Scan for the cell matching the given text and deliver its [x, y] coordinate at center. 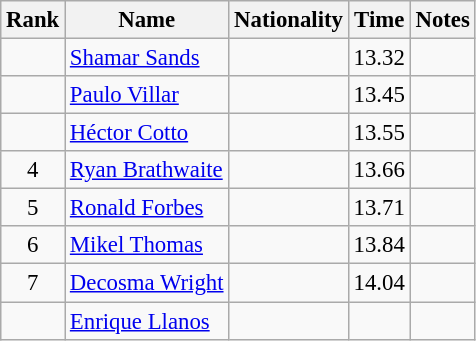
13.55 [379, 133]
13.66 [379, 170]
Time [379, 20]
13.71 [379, 208]
Shamar Sands [147, 58]
Decosma Wright [147, 283]
Notes [442, 20]
14.04 [379, 283]
4 [33, 170]
Ryan Brathwaite [147, 170]
Ronald Forbes [147, 208]
7 [33, 283]
Mikel Thomas [147, 245]
Héctor Cotto [147, 133]
Paulo Villar [147, 95]
13.45 [379, 95]
Name [147, 20]
6 [33, 245]
5 [33, 208]
Enrique Llanos [147, 321]
Nationality [288, 20]
Rank [33, 20]
13.84 [379, 245]
13.32 [379, 58]
